Output the [x, y] coordinate of the center of the cell containing the given text.  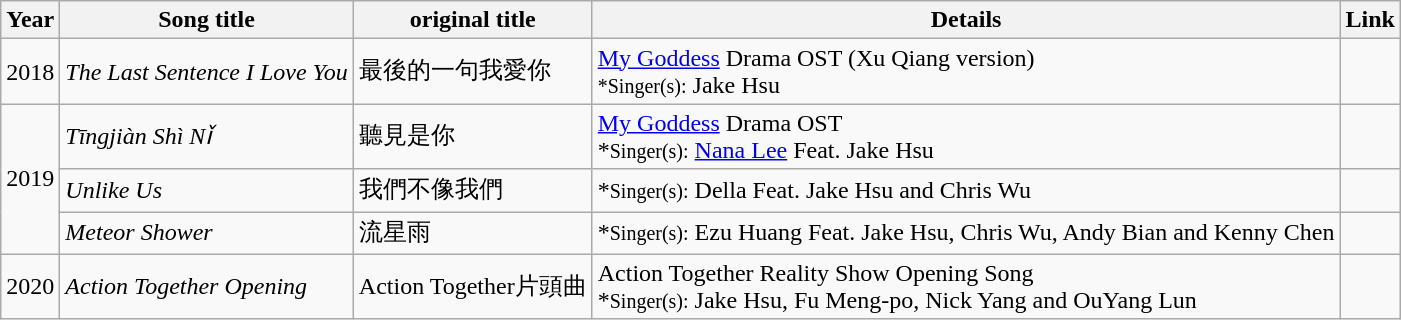
2019 [30, 179]
Action Together Opening [206, 286]
My Goddess Drama OST*Singer(s): Nana Lee Feat. Jake Hsu [966, 136]
Year [30, 20]
聽見是你 [472, 136]
Song title [206, 20]
我們不像我們 [472, 190]
Details [966, 20]
2018 [30, 72]
最後的一句我愛你 [472, 72]
Tīngjiàn Shì Nǐ [206, 136]
The Last Sentence I Love You [206, 72]
流星雨 [472, 234]
2020 [30, 286]
Link [1370, 20]
*Singer(s): Della Feat. Jake Hsu and Chris Wu [966, 190]
original title [472, 20]
My Goddess Drama OST (Xu Qiang version)*Singer(s): Jake Hsu [966, 72]
Meteor Shower [206, 234]
Unlike Us [206, 190]
Action Together Reality Show Opening Song*Singer(s): Jake Hsu, Fu Meng-po, Nick Yang and OuYang Lun [966, 286]
*Singer(s): Ezu Huang Feat. Jake Hsu, Chris Wu, Andy Bian and Kenny Chen [966, 234]
Action Together片頭曲 [472, 286]
